Search for the cell housing the specified text and yield its [x, y] center coordinate. 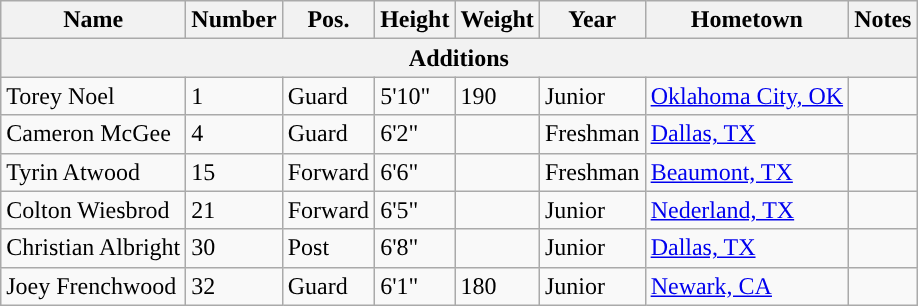
Hometown [746, 20]
Post [328, 248]
6'2" [415, 134]
Colton Wiesbrod [94, 210]
Cameron McGee [94, 134]
190 [497, 96]
Tyrin Atwood [94, 172]
Christian Albright [94, 248]
Joey Frenchwood [94, 286]
Name [94, 20]
1 [234, 96]
5'10" [415, 96]
180 [497, 286]
Height [415, 20]
6'6" [415, 172]
21 [234, 210]
Nederland, TX [746, 210]
32 [234, 286]
30 [234, 248]
Oklahoma City, OK [746, 96]
6'1" [415, 286]
Weight [497, 20]
6'5" [415, 210]
6'8" [415, 248]
Notes [883, 20]
15 [234, 172]
Additions [459, 58]
Torey Noel [94, 96]
Newark, CA [746, 286]
Pos. [328, 20]
4 [234, 134]
Beaumont, TX [746, 172]
Number [234, 20]
Year [592, 20]
